Output the (X, Y) coordinate of the center of the cell containing the given text.  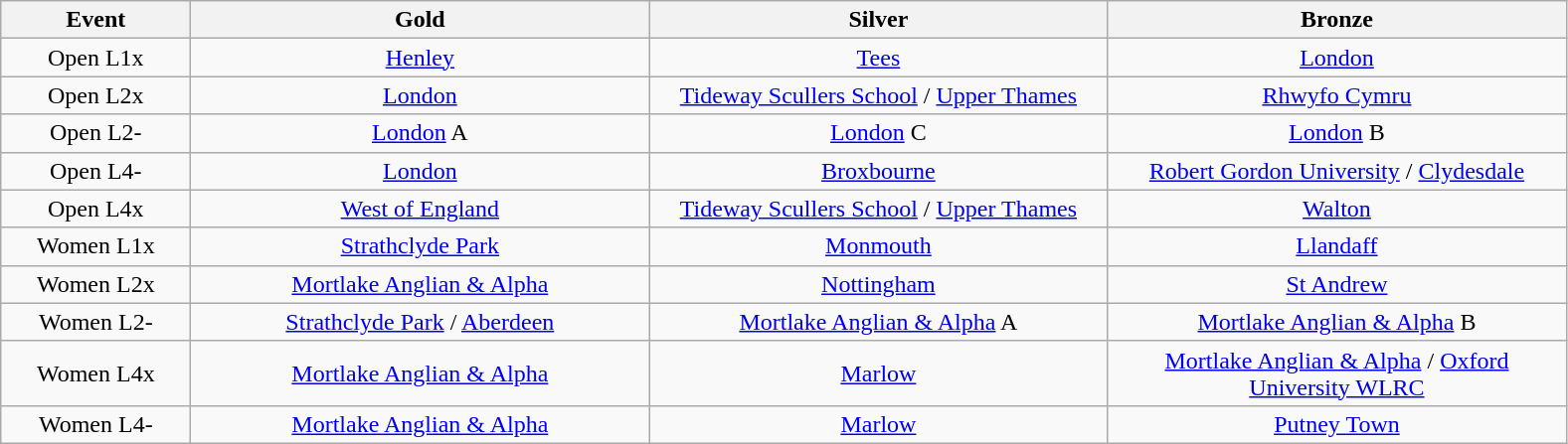
Mortlake Anglian & Alpha A (879, 322)
Women L2x (95, 284)
Silver (879, 20)
Strathclyde Park (420, 246)
Bronze (1336, 20)
St Andrew (1336, 284)
Gold (420, 20)
Women L4- (95, 424)
Women L2- (95, 322)
Mortlake Anglian & Alpha / Oxford University WLRC (1336, 373)
Broxbourne (879, 171)
Llandaff (1336, 246)
Strathclyde Park / Aberdeen (420, 322)
Putney Town (1336, 424)
Robert Gordon University / Clydesdale (1336, 171)
Nottingham (879, 284)
Mortlake Anglian & Alpha B (1336, 322)
London A (420, 133)
London C (879, 133)
Open L4x (95, 209)
Open L2- (95, 133)
Rhwyfo Cymru (1336, 95)
Open L2x (95, 95)
Open L1x (95, 58)
Women L1x (95, 246)
Women L4x (95, 373)
Monmouth (879, 246)
London B (1336, 133)
Henley (420, 58)
West of England (420, 209)
Open L4- (95, 171)
Event (95, 20)
Walton (1336, 209)
Tees (879, 58)
